Provide the (x, y) coordinate of the cell's center where the given text is located.  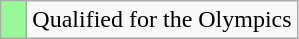
Qualified for the Olympics (162, 20)
